Return (x, y) of the center of cell containing provided text 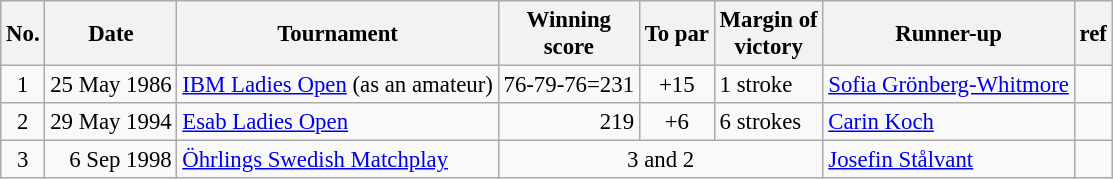
Carin Koch (948, 122)
25 May 1986 (111, 85)
Tournament (338, 34)
IBM Ladies Open (as an amateur) (338, 85)
6 Sep 1998 (111, 160)
1 stroke (768, 85)
Margin ofvictory (768, 34)
Josefin Stålvant (948, 160)
1 (23, 85)
Öhrlings Swedish Matchplay (338, 160)
76-79-76=231 (568, 85)
29 May 1994 (111, 122)
+15 (676, 85)
Sofia Grönberg-Whitmore (948, 85)
ref (1093, 34)
Esab Ladies Open (338, 122)
219 (568, 122)
To par (676, 34)
6 strokes (768, 122)
+6 (676, 122)
Winningscore (568, 34)
No. (23, 34)
3 and 2 (660, 160)
Runner-up (948, 34)
3 (23, 160)
2 (23, 122)
Date (111, 34)
